Provide the (X, Y) coordinate of the cell's center where the given text is located.  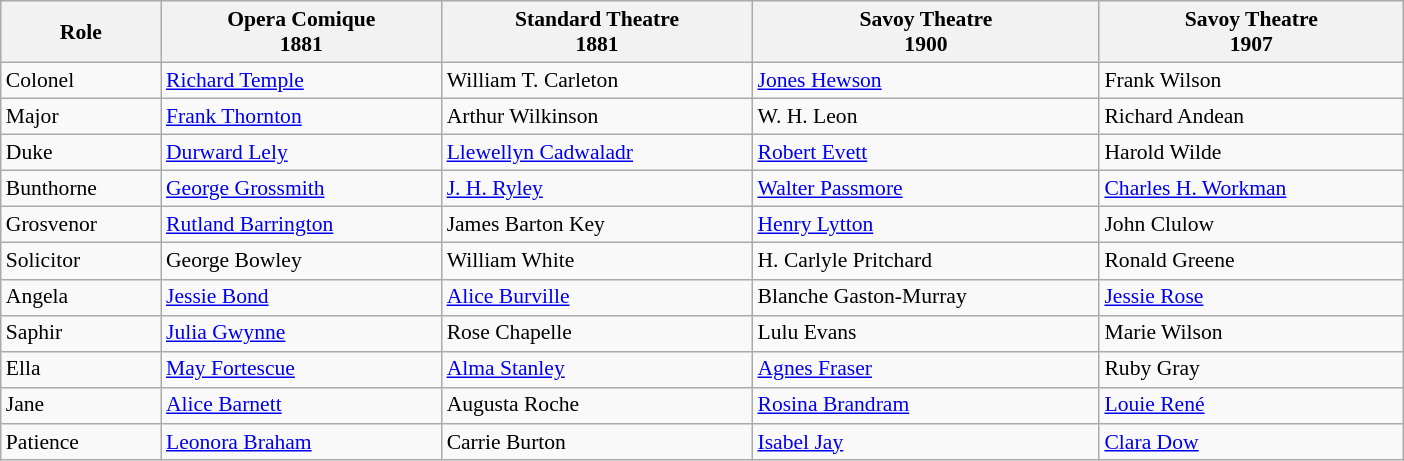
W. H. Leon (926, 117)
Ruby Gray (1251, 369)
Major (81, 117)
H. Carlyle Pritchard (926, 261)
Agnes Fraser (926, 369)
Opera Comique1881 (302, 32)
Isabel Jay (926, 442)
Durward Lely (302, 153)
Henry Lytton (926, 225)
Harold Wilde (1251, 153)
Marie Wilson (1251, 333)
Frank Thornton (302, 117)
Ronald Greene (1251, 261)
Savoy Theatre1907 (1251, 32)
Charles H. Workman (1251, 189)
May Fortescue (302, 369)
Alice Burville (598, 297)
Duke (81, 153)
Rutland Barrington (302, 225)
Savoy Theatre1900 (926, 32)
J. H. Ryley (598, 189)
Rosina Brandram (926, 406)
Standard Theatre1881 (598, 32)
Solicitor (81, 261)
George Bowley (302, 261)
Angela (81, 297)
Jessie Rose (1251, 297)
Robert Evett (926, 153)
Saphir (81, 333)
Blanche Gaston-Murray (926, 297)
Richard Andean (1251, 117)
Leonora Braham (302, 442)
Louie René (1251, 406)
Rose Chapelle (598, 333)
Jessie Bond (302, 297)
Llewellyn Cadwaladr (598, 153)
Colonel (81, 81)
William T. Carleton (598, 81)
Frank Wilson (1251, 81)
Role (81, 32)
Alma Stanley (598, 369)
Lulu Evans (926, 333)
William White (598, 261)
George Grossmith (302, 189)
Alice Barnett (302, 406)
Ella (81, 369)
Jane (81, 406)
John Clulow (1251, 225)
Richard Temple (302, 81)
Patience (81, 442)
Augusta Roche (598, 406)
Walter Passmore (926, 189)
Bunthorne (81, 189)
Grosvenor (81, 225)
James Barton Key (598, 225)
Arthur Wilkinson (598, 117)
Carrie Burton (598, 442)
Clara Dow (1251, 442)
Jones Hewson (926, 81)
Julia Gwynne (302, 333)
